Locate the cell with the specified text and output its (x, y) center coordinate. 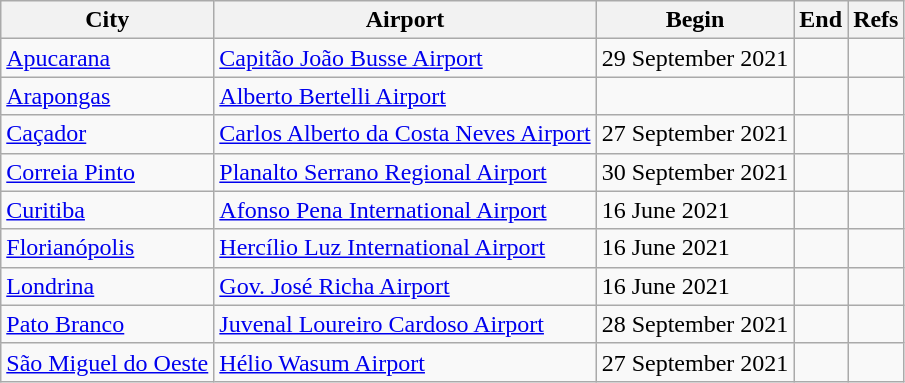
Apucarana (108, 58)
30 September 2021 (695, 172)
Arapongas (108, 96)
Alberto Bertelli Airport (405, 96)
Carlos Alberto da Costa Neves Airport (405, 134)
City (108, 20)
Caçador (108, 134)
Correia Pinto (108, 172)
Londrina (108, 286)
End (821, 20)
Hélio Wasum Airport (405, 362)
Afonso Pena International Airport (405, 210)
Airport (405, 20)
Begin (695, 20)
Juvenal Loureiro Cardoso Airport (405, 324)
Refs (876, 20)
29 September 2021 (695, 58)
Capitão João Busse Airport (405, 58)
Planalto Serrano Regional Airport (405, 172)
Hercílio Luz International Airport (405, 248)
São Miguel do Oeste (108, 362)
Pato Branco (108, 324)
28 September 2021 (695, 324)
Gov. José Richa Airport (405, 286)
Florianópolis (108, 248)
Curitiba (108, 210)
